Pinpoint the cell where the given text exists, returning its (x, y) midpoint coordinate. 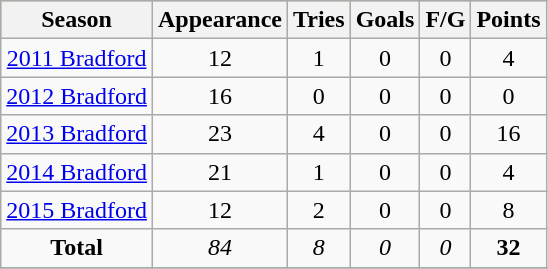
Season (77, 20)
2 (320, 210)
2015 Bradford (77, 210)
32 (508, 248)
21 (220, 172)
23 (220, 134)
Points (508, 20)
2013 Bradford (77, 134)
F/G (446, 20)
84 (220, 248)
2011 Bradford (77, 58)
2014 Bradford (77, 172)
Appearance (220, 20)
Goals (385, 20)
Total (77, 248)
2012 Bradford (77, 96)
Tries (320, 20)
